For the text-containing cell, return its midpoint in (X, Y) coordinate format. 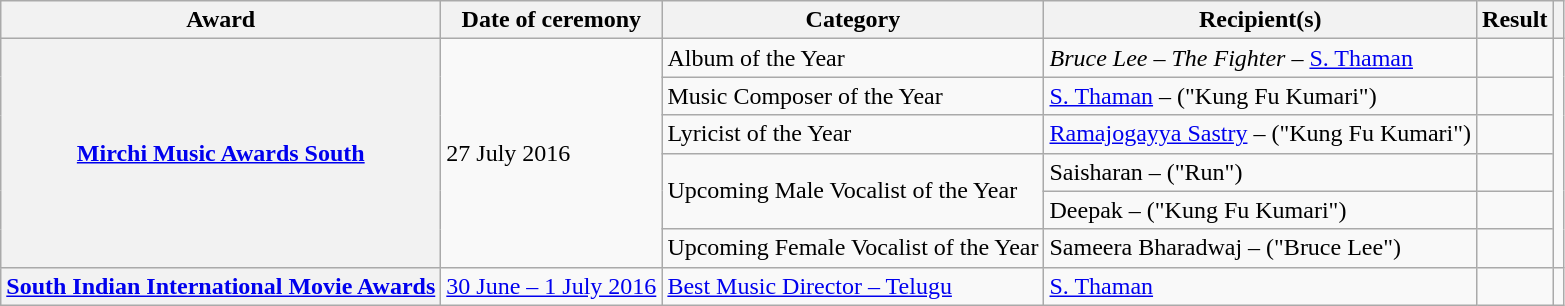
South Indian International Movie Awards (221, 286)
Upcoming Male Vocalist of the Year (853, 191)
Result (1515, 20)
Album of the Year (853, 58)
30 June – 1 July 2016 (552, 286)
Bruce Lee – The Fighter – S. Thaman (1260, 58)
Best Music Director – Telugu (853, 286)
Mirchi Music Awards South (221, 153)
Date of ceremony (552, 20)
Upcoming Female Vocalist of the Year (853, 248)
Lyricist of the Year (853, 134)
Deepak – ("Kung Fu Kumari") (1260, 210)
Saisharan – ("Run") (1260, 172)
S. Thaman – ("Kung Fu Kumari") (1260, 96)
Recipient(s) (1260, 20)
Music Composer of the Year (853, 96)
Category (853, 20)
Sameera Bharadwaj – ("Bruce Lee") (1260, 248)
Ramajogayya Sastry – ("Kung Fu Kumari") (1260, 134)
S. Thaman (1260, 286)
27 July 2016 (552, 153)
Award (221, 20)
